From the cell containing the given text, extract its center point as [x, y] coordinate. 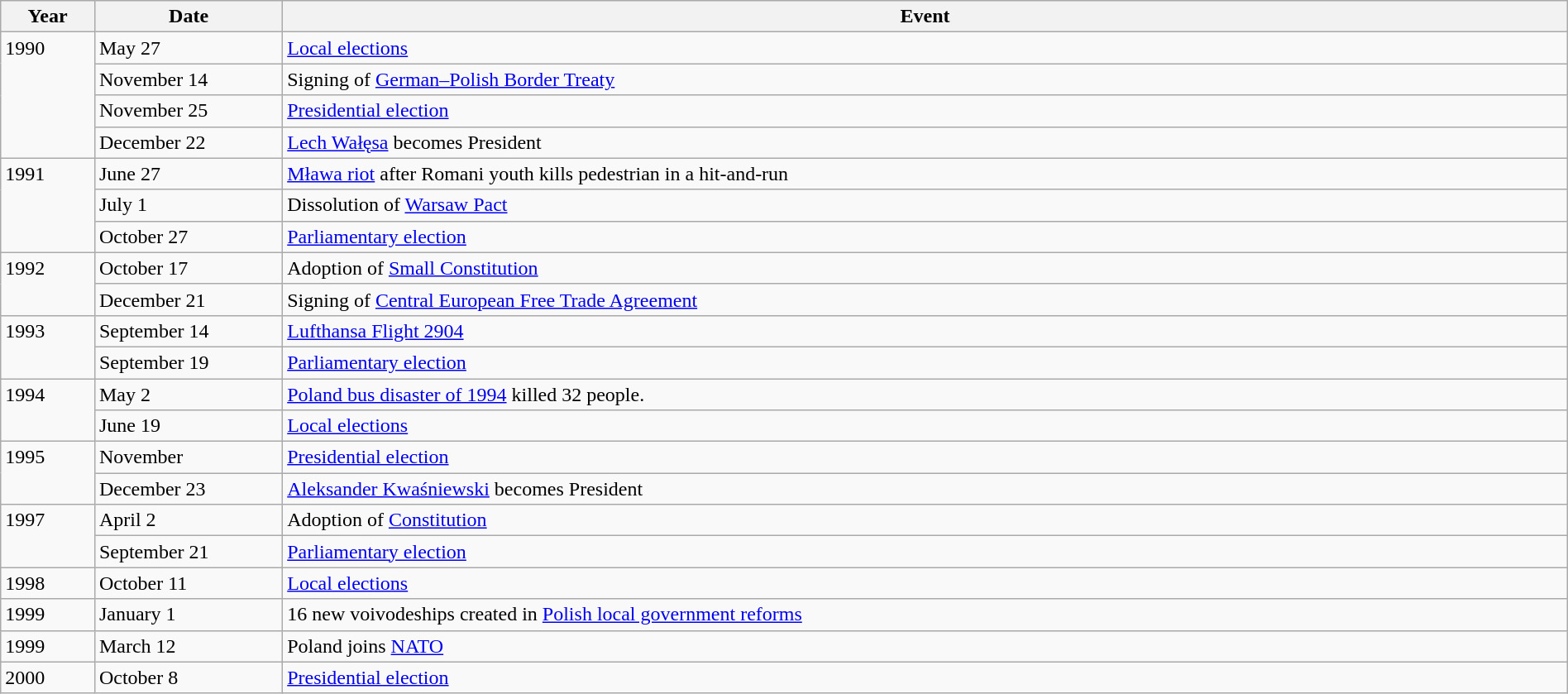
Signing of German–Polish Border Treaty [925, 79]
September 14 [189, 331]
1990 [48, 95]
Adoption of Small Constitution [925, 268]
November 14 [189, 79]
Aleksander Kwaśniewski becomes President [925, 489]
1994 [48, 410]
June 27 [189, 174]
October 27 [189, 237]
1995 [48, 473]
1992 [48, 284]
May 27 [189, 48]
December 21 [189, 299]
Event [925, 17]
December 22 [189, 142]
January 1 [189, 615]
Date [189, 17]
Adoption of Constitution [925, 520]
September 21 [189, 552]
July 1 [189, 205]
Mława riot after Romani youth kills pedestrian in a hit-and-run [925, 174]
November 25 [189, 111]
April 2 [189, 520]
October 8 [189, 677]
September 19 [189, 362]
Poland joins NATO [925, 646]
October 17 [189, 268]
Signing of Central European Free Trade Agreement [925, 299]
Year [48, 17]
Dissolution of Warsaw Pact [925, 205]
16 new voivodeships created in Polish local government reforms [925, 615]
March 12 [189, 646]
1993 [48, 347]
November [189, 457]
2000 [48, 677]
1997 [48, 536]
1998 [48, 583]
June 19 [189, 426]
Lech Wałęsa becomes President [925, 142]
May 2 [189, 395]
1991 [48, 205]
Lufthansa Flight 2904 [925, 331]
December 23 [189, 489]
October 11 [189, 583]
Poland bus disaster of 1994 killed 32 people. [925, 395]
